From the cell containing the given text, extract its center point as [x, y] coordinate. 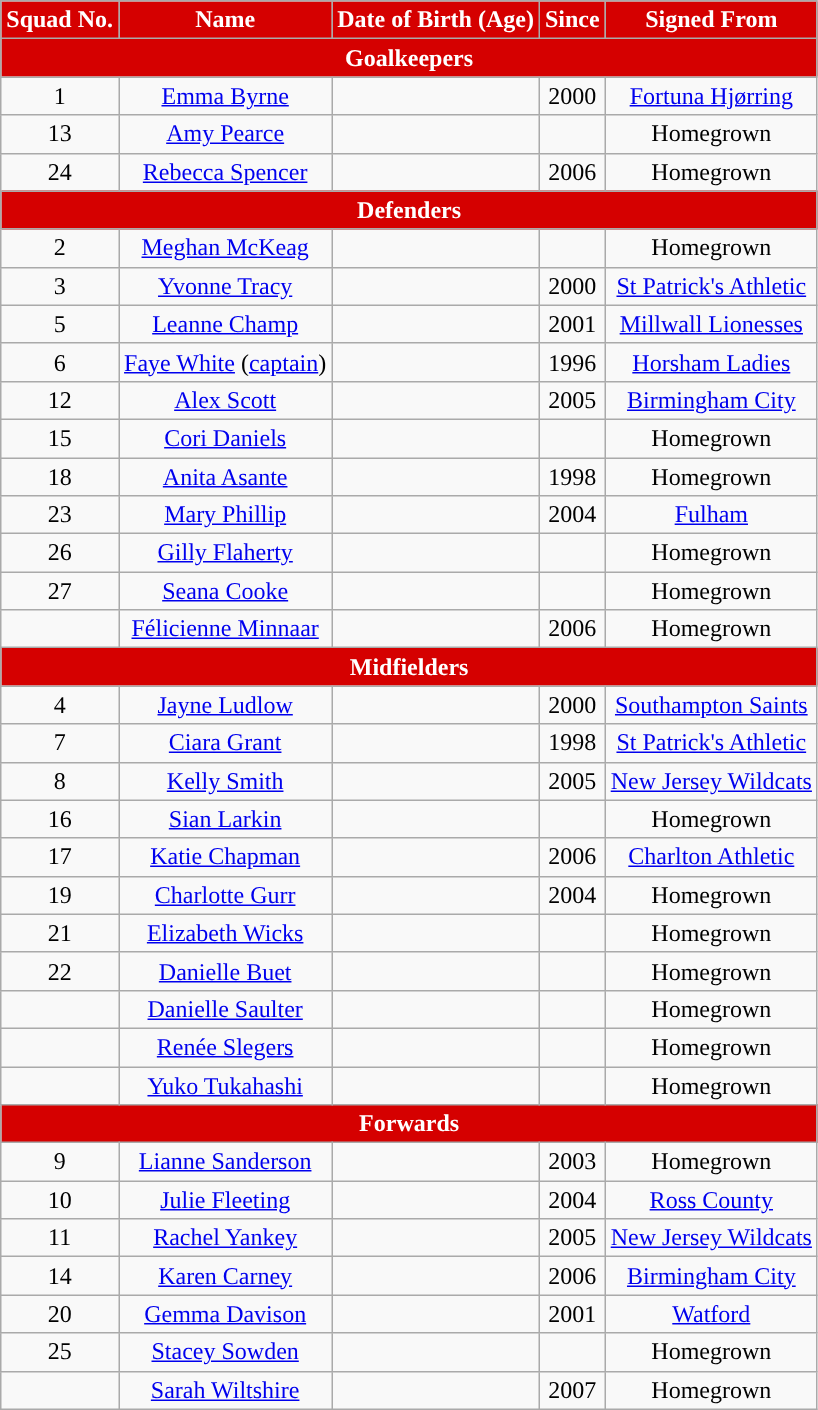
Cori Daniels [226, 438]
10 [60, 1200]
Ross County [711, 1200]
Ciara Grant [226, 743]
13 [60, 134]
Yuko Tukahashi [226, 1085]
Gemma Davison [226, 1314]
Danielle Saulter [226, 1009]
18 [60, 477]
Rebecca Spencer [226, 172]
Forwards [410, 1124]
Seana Cooke [226, 591]
Félicienne Minnaar [226, 629]
9 [60, 1162]
3 [60, 286]
Danielle Buet [226, 971]
15 [60, 438]
Emma Byrne [226, 96]
Yvonne Tracy [226, 286]
Fulham [711, 515]
26 [60, 553]
12 [60, 400]
2 [60, 248]
Elizabeth Wicks [226, 933]
Meghan McKeag [226, 248]
Since [572, 20]
Squad No. [60, 20]
22 [60, 971]
21 [60, 933]
Sarah Wiltshire [226, 1390]
Midfielders [410, 667]
Southampton Saints [711, 705]
Jayne Ludlow [226, 705]
2003 [572, 1162]
Charlotte Gurr [226, 895]
17 [60, 857]
Defenders [410, 210]
Watford [711, 1314]
27 [60, 591]
19 [60, 895]
Date of Birth (Age) [436, 20]
25 [60, 1352]
Goalkeepers [410, 58]
Stacey Sowden [226, 1352]
Amy Pearce [226, 134]
1 [60, 96]
Name [226, 20]
20 [60, 1314]
Millwall Lionesses [711, 324]
11 [60, 1238]
Sian Larkin [226, 819]
14 [60, 1276]
2007 [572, 1390]
16 [60, 819]
24 [60, 172]
Horsham Ladies [711, 362]
Gilly Flaherty [226, 553]
Kelly Smith [226, 781]
Alex Scott [226, 400]
Rachel Yankey [226, 1238]
1996 [572, 362]
23 [60, 515]
Signed From [711, 20]
Charlton Athletic [711, 857]
5 [60, 324]
Mary Phillip [226, 515]
Fortuna Hjørring [711, 96]
4 [60, 705]
Faye White (captain) [226, 362]
Julie Fleeting [226, 1200]
6 [60, 362]
Lianne Sanderson [226, 1162]
7 [60, 743]
8 [60, 781]
Leanne Champ [226, 324]
Karen Carney [226, 1276]
Renée Slegers [226, 1047]
Katie Chapman [226, 857]
Anita Asante [226, 477]
